Pinpoint the cell where the given text exists, returning its (x, y) midpoint coordinate. 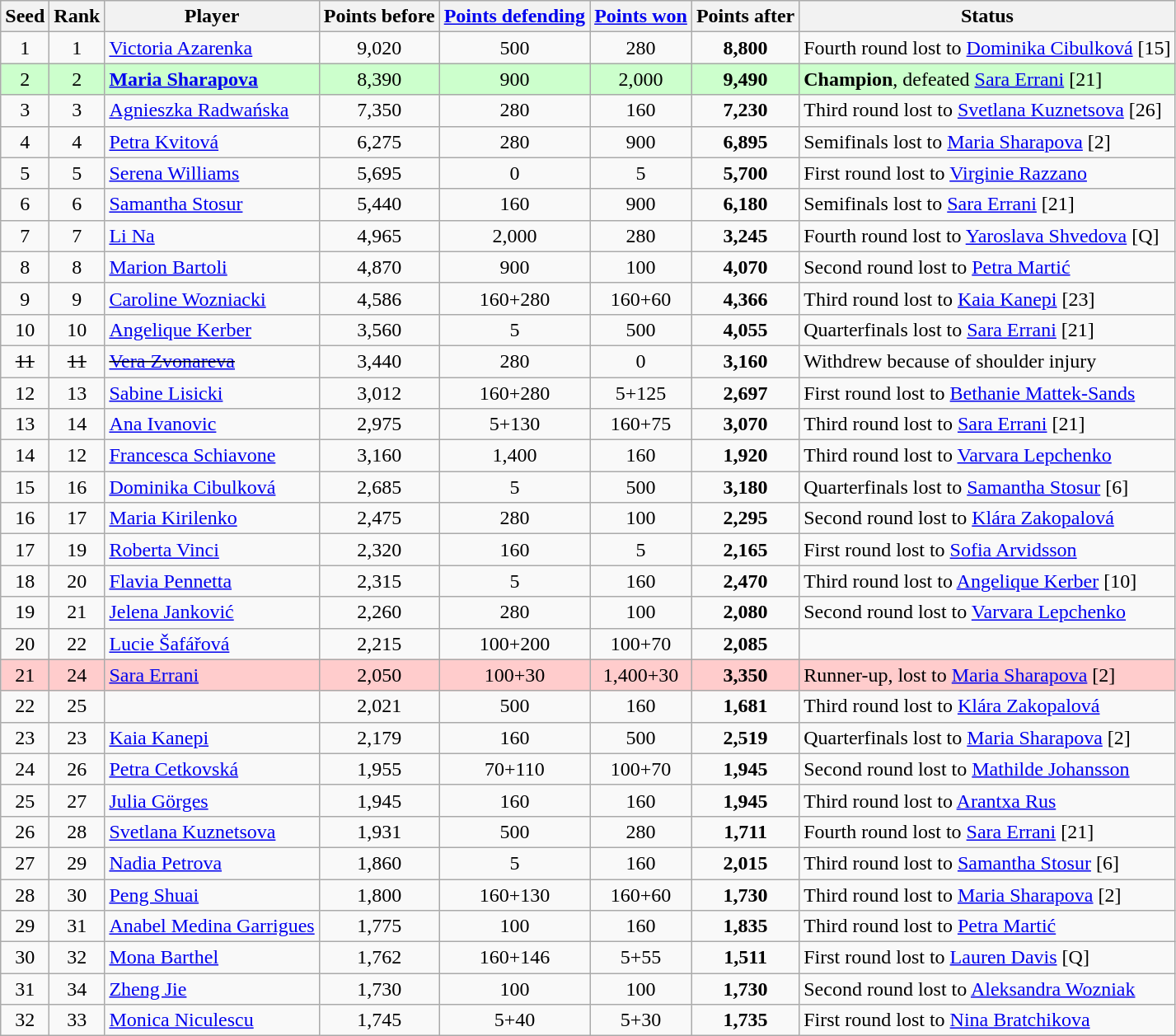
2,315 (379, 581)
7,350 (379, 110)
2,015 (745, 863)
5+125 (641, 393)
1,400 (514, 456)
Li Na (212, 236)
3,440 (379, 361)
100+30 (514, 675)
70+110 (514, 769)
160+146 (514, 958)
3,245 (745, 236)
Samantha Stosur (212, 204)
2,050 (379, 675)
7,230 (745, 110)
4,366 (745, 298)
5+130 (514, 424)
1,400+30 (641, 675)
Svetlana Kuznetsova (212, 832)
Flavia Pennetta (212, 581)
1,920 (745, 456)
Roberta Vinci (212, 550)
Rank (77, 16)
Second round lost to Petra Martić (987, 267)
Third round lost to Varvara Lepchenko (987, 456)
33 (77, 1020)
15 (25, 487)
2,519 (745, 738)
Third round lost to Arantxa Rus (987, 800)
Player (212, 16)
1,762 (379, 958)
1,775 (379, 926)
Seed (25, 16)
Petra Cetkovská (212, 769)
Runner-up, lost to Maria Sharapova [2] (987, 675)
4,870 (379, 267)
2,475 (379, 518)
4,070 (745, 267)
8,390 (379, 79)
Jelena Janković (212, 612)
Third round lost to Petra Martić (987, 926)
2,215 (379, 644)
Quarterfinals lost to Sara Errani [21] (987, 330)
3,560 (379, 330)
Petra Kvitová (212, 142)
Julia Görges (212, 800)
9,020 (379, 48)
1,745 (379, 1020)
Serena Williams (212, 173)
1,835 (745, 926)
5,440 (379, 204)
2,685 (379, 487)
Maria Kirilenko (212, 518)
Semifinals lost to Maria Sharapova [2] (987, 142)
1,735 (745, 1020)
2,080 (745, 612)
Kaia Kanepi (212, 738)
8,800 (745, 48)
Quarterfinals lost to Maria Sharapova [2] (987, 738)
4,586 (379, 298)
1,711 (745, 832)
Status (987, 16)
Agnieszka Radwańska (212, 110)
2,021 (379, 706)
Second round lost to Varvara Lepchenko (987, 612)
Points before (379, 16)
Champion, defeated Sara Errani [21] (987, 79)
2,165 (745, 550)
2,260 (379, 612)
Angelique Kerber (212, 330)
Points after (745, 16)
Second round lost to Mathilde Johansson (987, 769)
Fourth round lost to Yaroslava Shvedova [Q] (987, 236)
Third round lost to Svetlana Kuznetsova [26] (987, 110)
First round lost to Lauren Davis [Q] (987, 958)
5,700 (745, 173)
2,470 (745, 581)
2,320 (379, 550)
Fourth round lost to Sara Errani [21] (987, 832)
Third round lost to Maria Sharapova [2] (987, 894)
3,012 (379, 393)
Caroline Wozniacki (212, 298)
1,800 (379, 894)
1,955 (379, 769)
1,511 (745, 958)
Points defending (514, 16)
Mona Barthel (212, 958)
5+55 (641, 958)
First round lost to Bethanie Mattek-Sands (987, 393)
Anabel Medina Garrigues (212, 926)
Zheng Jie (212, 989)
Third round lost to Samantha Stosur [6] (987, 863)
Francesca Schiavone (212, 456)
Second round lost to Aleksandra Wozniak (987, 989)
160+75 (641, 424)
Vera Zvonareva (212, 361)
3,180 (745, 487)
5+40 (514, 1020)
2,697 (745, 393)
Third round lost to Angelique Kerber [10] (987, 581)
4,055 (745, 330)
Ana Ivanovic (212, 424)
5,695 (379, 173)
Monica Niculescu (212, 1020)
First round lost to Nina Bratchikova (987, 1020)
Fourth round lost to Dominika Cibulková [15] (987, 48)
2,295 (745, 518)
34 (77, 989)
Lucie Šafářová (212, 644)
6,275 (379, 142)
Peng Shuai (212, 894)
Third round lost to Sara Errani [21] (987, 424)
Maria Sharapova (212, 79)
100+200 (514, 644)
5+30 (641, 1020)
Third round lost to Kaia Kanepi [23] (987, 298)
1,681 (745, 706)
Sabine Lisicki (212, 393)
9,490 (745, 79)
3,350 (745, 675)
Dominika Cibulková (212, 487)
Second round lost to Klára Zakopalová (987, 518)
1,860 (379, 863)
Nadia Petrova (212, 863)
Third round lost to Klára Zakopalová (987, 706)
160+130 (514, 894)
Semifinals lost to Sara Errani [21] (987, 204)
18 (25, 581)
2,975 (379, 424)
2,179 (379, 738)
First round lost to Sofia Arvidsson (987, 550)
First round lost to Virginie Razzano (987, 173)
Victoria Azarenka (212, 48)
Points won (641, 16)
Marion Bartoli (212, 267)
Sara Errani (212, 675)
1,931 (379, 832)
4,965 (379, 236)
Quarterfinals lost to Samantha Stosur [6] (987, 487)
6,180 (745, 204)
Withdrew because of shoulder injury (987, 361)
3,070 (745, 424)
6,895 (745, 142)
2,085 (745, 644)
